Identify which cell holds the provided text, then report its [x, y] central coordinate. 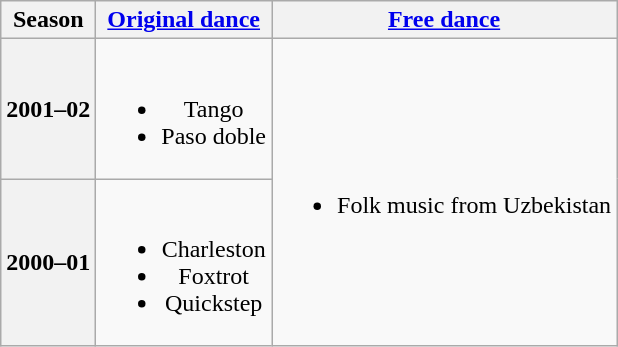
TangoPaso doble [184, 109]
Free dance [444, 20]
CharlestonFoxtrotQuickstep [184, 262]
2000–01 [48, 262]
Original dance [184, 20]
Season [48, 20]
2001–02 [48, 109]
Folk music from Uzbekistan [444, 192]
